Output the (X, Y) coordinate of the center of the cell containing the given text.  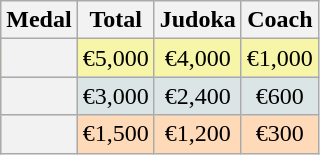
Coach (280, 20)
€1,500 (116, 134)
Total (116, 20)
Judoka (198, 20)
€2,400 (198, 96)
€1,200 (198, 134)
€300 (280, 134)
€600 (280, 96)
€3,000 (116, 96)
Medal (39, 20)
€4,000 (198, 58)
€5,000 (116, 58)
€1,000 (280, 58)
